Capture the cell that displays the provided text and extract its (X, Y) central coordinate. 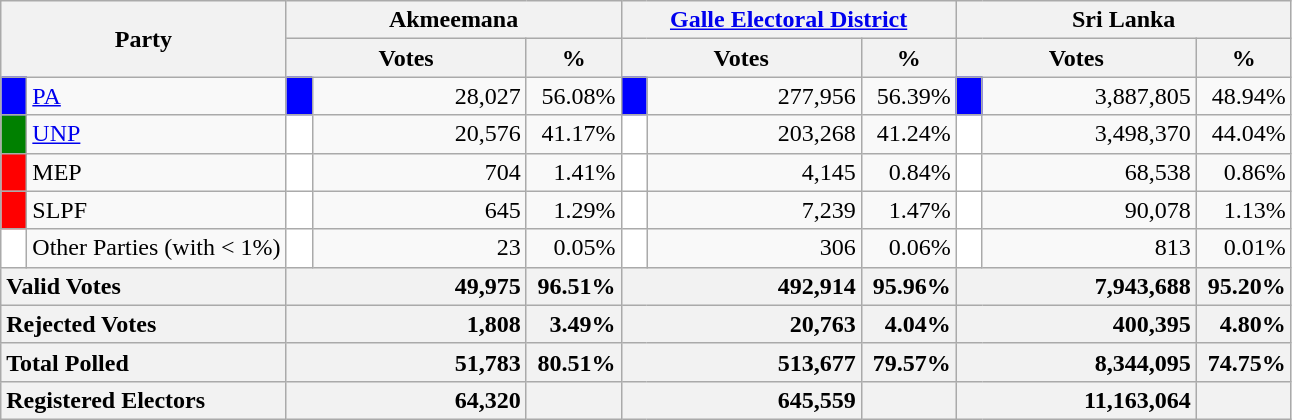
0.05% (574, 248)
79.57% (908, 362)
704 (419, 172)
0.84% (908, 172)
41.24% (908, 134)
Total Polled (144, 362)
813 (1089, 248)
3,498,370 (1089, 134)
PA (156, 96)
64,320 (406, 400)
95.20% (1244, 286)
49,975 (406, 286)
1.13% (1244, 210)
80.51% (574, 362)
90,078 (1089, 210)
41.17% (574, 134)
74.75% (1244, 362)
3,887,805 (1089, 96)
Registered Electors (144, 400)
400,395 (1076, 324)
492,914 (741, 286)
0.01% (1244, 248)
28,027 (419, 96)
56.08% (574, 96)
4.04% (908, 324)
645,559 (741, 400)
Galle Electoral District (788, 20)
1,808 (406, 324)
7,239 (754, 210)
Rejected Votes (144, 324)
3.49% (574, 324)
48.94% (1244, 96)
1.29% (574, 210)
203,268 (754, 134)
1.47% (908, 210)
0.06% (908, 248)
Akmeemana (454, 20)
Party (144, 39)
8,344,095 (1076, 362)
Other Parties (with < 1%) (156, 248)
513,677 (741, 362)
96.51% (574, 286)
56.39% (908, 96)
Sri Lanka (1124, 20)
Valid Votes (144, 286)
68,538 (1089, 172)
MEP (156, 172)
95.96% (908, 286)
4.80% (1244, 324)
23 (419, 248)
20,763 (741, 324)
51,783 (406, 362)
11,163,064 (1076, 400)
SLPF (156, 210)
277,956 (754, 96)
20,576 (419, 134)
1.41% (574, 172)
0.86% (1244, 172)
4,145 (754, 172)
7,943,688 (1076, 286)
306 (754, 248)
UNP (156, 134)
645 (419, 210)
44.04% (1244, 134)
